Determine the (x, y) coordinate at the center of the cell enclosing the given text.  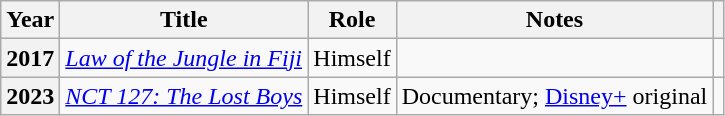
2023 (30, 96)
Notes (554, 20)
Title (184, 20)
Documentary; Disney+ original (554, 96)
Law of the Jungle in Fiji (184, 58)
Year (30, 20)
Role (352, 20)
2017 (30, 58)
NCT 127: The Lost Boys (184, 96)
